Return (X, Y) of the center of cell containing provided text 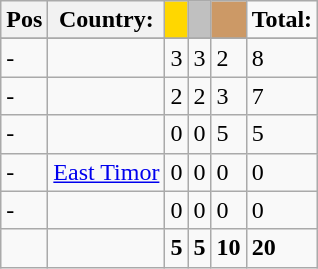
10 (228, 248)
Pos (24, 20)
Country: (106, 20)
East Timor (106, 172)
8 (282, 58)
20 (282, 248)
Total: (282, 20)
7 (282, 96)
